Capture the cell that displays the provided text and extract its (X, Y) central coordinate. 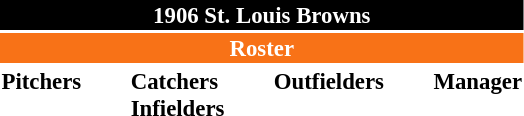
Roster (262, 48)
1906 St. Louis Browns (262, 15)
